From the cell containing the given text, extract its center point as [X, Y] coordinate. 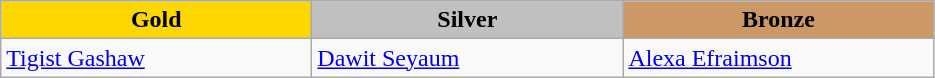
Silver [468, 20]
Dawit Seyaum [468, 58]
Bronze [778, 20]
Alexa Efraimson [778, 58]
Gold [156, 20]
Tigist Gashaw [156, 58]
